Provide the (X, Y) coordinate of the cell's center where the given text is located.  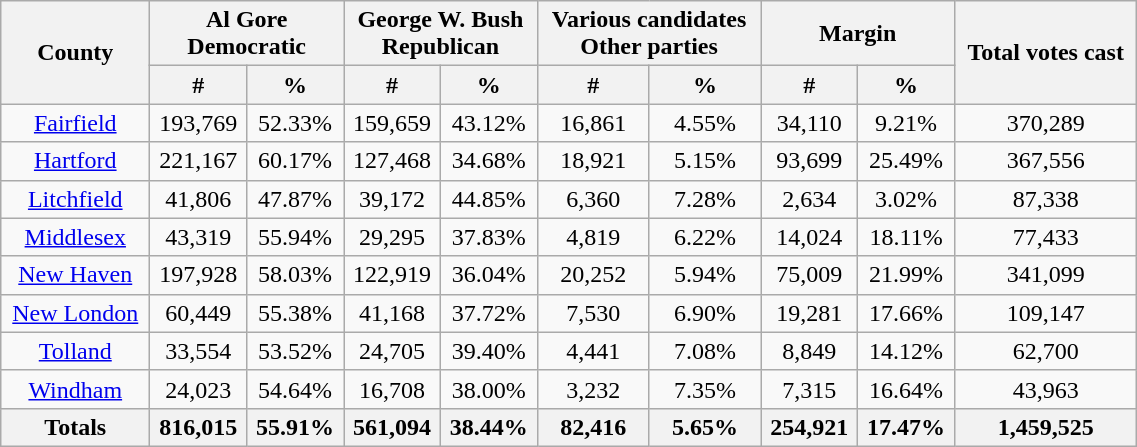
109,147 (1046, 313)
52.33% (296, 123)
20,252 (593, 275)
87,338 (1046, 199)
39,172 (392, 199)
7.28% (705, 199)
6.90% (705, 313)
43,963 (1046, 389)
25.49% (906, 161)
17.66% (906, 313)
7.35% (705, 389)
17.47% (906, 427)
7.08% (705, 351)
24,023 (198, 389)
Windham (76, 389)
Totals (76, 427)
14,024 (810, 237)
55.38% (296, 313)
53.52% (296, 351)
Total votes cast (1046, 52)
34,110 (810, 123)
4,819 (593, 237)
Tolland (76, 351)
George W. BushRepublican (441, 34)
62,700 (1046, 351)
19,281 (810, 313)
93,699 (810, 161)
38.44% (488, 427)
82,416 (593, 427)
4.55% (705, 123)
Middlesex (76, 237)
561,094 (392, 427)
54.64% (296, 389)
159,659 (392, 123)
County (76, 52)
6,360 (593, 199)
36.04% (488, 275)
37.72% (488, 313)
18,921 (593, 161)
34.68% (488, 161)
7,530 (593, 313)
9.21% (906, 123)
77,433 (1046, 237)
18.11% (906, 237)
75,009 (810, 275)
2,634 (810, 199)
41,806 (198, 199)
55.94% (296, 237)
5.94% (705, 275)
341,099 (1046, 275)
43,319 (198, 237)
Al GoreDemocratic (247, 34)
5.15% (705, 161)
8,849 (810, 351)
370,289 (1046, 123)
43.12% (488, 123)
New London (76, 313)
55.91% (296, 427)
122,919 (392, 275)
47.87% (296, 199)
New Haven (76, 275)
16,708 (392, 389)
221,167 (198, 161)
38.00% (488, 389)
4,441 (593, 351)
7,315 (810, 389)
58.03% (296, 275)
33,554 (198, 351)
60.17% (296, 161)
Margin (858, 34)
816,015 (198, 427)
3.02% (906, 199)
44.85% (488, 199)
367,556 (1046, 161)
39.40% (488, 351)
21.99% (906, 275)
29,295 (392, 237)
41,168 (392, 313)
127,468 (392, 161)
193,769 (198, 123)
6.22% (705, 237)
37.83% (488, 237)
197,928 (198, 275)
5.65% (705, 427)
Various candidatesOther parties (649, 34)
14.12% (906, 351)
24,705 (392, 351)
254,921 (810, 427)
16,861 (593, 123)
Fairfield (76, 123)
1,459,525 (1046, 427)
Hartford (76, 161)
3,232 (593, 389)
16.64% (906, 389)
60,449 (198, 313)
Litchfield (76, 199)
